Identify which cell holds the provided text, then report its (X, Y) central coordinate. 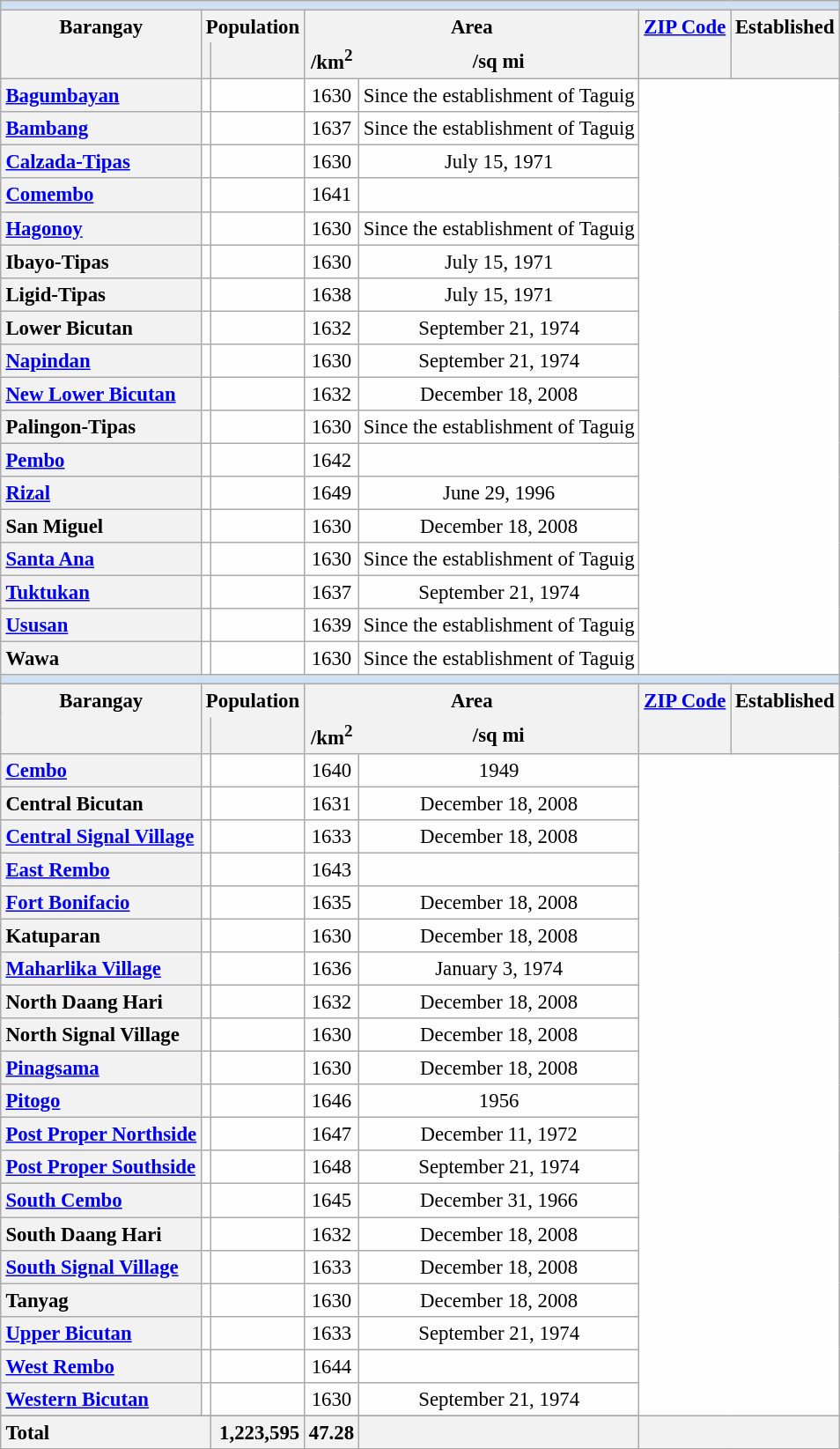
South Daang Hari (100, 1234)
Post Proper Northside (100, 1135)
1635 (331, 903)
1645 (331, 1201)
Santa Ana (100, 559)
Calzada-Tipas (100, 162)
Maharlika Village (100, 969)
Pinagsama (100, 1068)
South Signal Village (100, 1267)
Post Proper Southside (100, 1167)
Hagonoy (100, 228)
Tuktukan (100, 593)
Bagumbayan (100, 96)
1956 (498, 1101)
Central Signal Village (100, 836)
East Rembo (100, 869)
Fort Bonifacio (100, 903)
47.28 (331, 1432)
Central Bicutan (100, 803)
Pembo (100, 460)
Tanyag (100, 1300)
Ususan (100, 625)
Pitogo (100, 1101)
1949 (498, 770)
West Rembo (100, 1366)
December 31, 1966 (498, 1201)
1,223,595 (258, 1432)
Rizal (100, 493)
1646 (331, 1101)
1647 (331, 1135)
Upper Bicutan (100, 1333)
Katuparan (100, 935)
New Lower Bicutan (100, 394)
1636 (331, 969)
1641 (331, 195)
January 3, 1974 (498, 969)
Bambang (100, 129)
North Daang Hari (100, 1002)
Napindan (100, 360)
1638 (331, 294)
December 11, 1972 (498, 1135)
Wawa (100, 659)
1648 (331, 1167)
South Cembo (100, 1201)
North Signal Village (100, 1035)
San Miguel (100, 526)
Lower Bicutan (100, 328)
1640 (331, 770)
1649 (331, 493)
1643 (331, 869)
Comembo (100, 195)
Palingon-Tipas (100, 427)
1639 (331, 625)
1631 (331, 803)
1644 (331, 1366)
Ligid-Tipas (100, 294)
Ibayo-Tipas (100, 262)
Cembo (100, 770)
1642 (331, 460)
Western Bicutan (100, 1399)
Total (106, 1432)
June 29, 1996 (498, 493)
